Capture the cell that displays the provided text and extract its [X, Y] central coordinate. 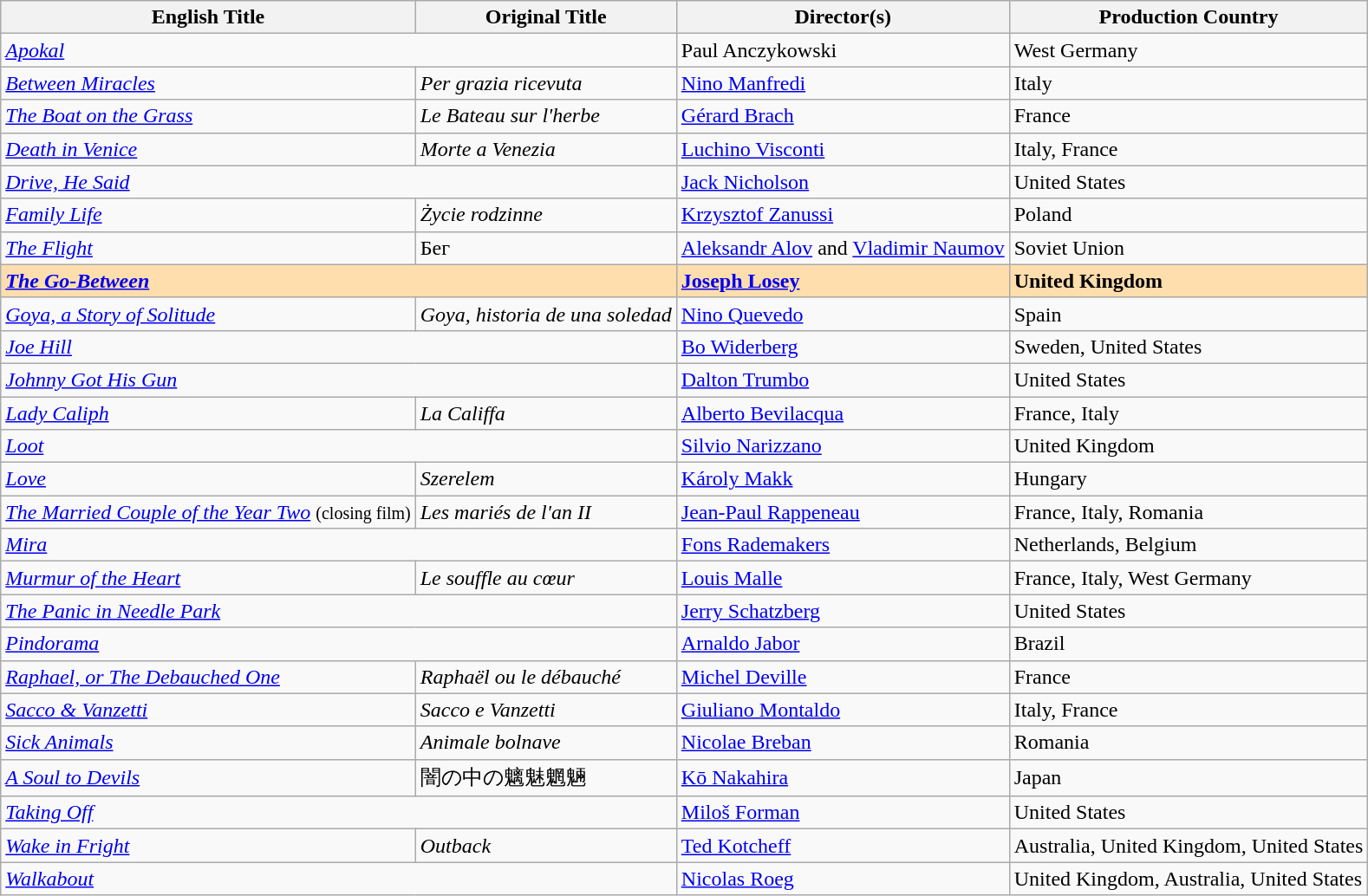
Fons Rademakers [843, 545]
Szerelem [546, 479]
The Go-Between [339, 281]
Love [208, 479]
Nino Manfredi [843, 83]
The Panic in Needle Park [339, 611]
Joe Hill [339, 347]
Animale bolnave [546, 743]
The Flight [208, 248]
Family Life [208, 215]
Soviet Union [1189, 248]
Jean-Paul Rappeneau [843, 512]
Ted Kotcheff [843, 846]
Original Title [546, 17]
Wake in Fright [208, 846]
Death in Venice [208, 149]
Apokal [339, 50]
Raphael, or The Debauched One [208, 677]
Drive, He Said [339, 182]
Romania [1189, 743]
Goya, a Story of Solitude [208, 314]
Jerry Schatzberg [843, 611]
Miloš Forman [843, 813]
Paul Anczykowski [843, 50]
Arnaldo Jabor [843, 644]
La Califfa [546, 413]
Sick Animals [208, 743]
Luchino Visconti [843, 149]
Sacco & Vanzetti [208, 710]
Morte a Venezia [546, 149]
Between Miracles [208, 83]
Károly Makk [843, 479]
Brazil [1189, 644]
The Boat on the Grass [208, 116]
Poland [1189, 215]
Outback [546, 846]
The Married Couple of the Year Two (closing film) [208, 512]
France, Italy [1189, 413]
Kō Nakahira [843, 778]
Les mariés de l'an II [546, 512]
Murmur of the Heart [208, 578]
Louis Malle [843, 578]
Życie rodzinne [546, 215]
Giuliano Montaldo [843, 710]
Nicolae Breban [843, 743]
Taking Off [339, 813]
United Kingdom, Australia, United States [1189, 879]
Australia, United Kingdom, United States [1189, 846]
Netherlands, Belgium [1189, 545]
Johnny Got His Gun [339, 380]
Gérard Brach [843, 116]
Goya, historia de una soledad [546, 314]
France, Italy, Romania [1189, 512]
Bo Widerberg [843, 347]
Spain [1189, 314]
Nino Quevedo [843, 314]
Krzysztof Zanussi [843, 215]
Mira [339, 545]
Бег [546, 248]
English Title [208, 17]
Lady Caliph [208, 413]
Sacco e Vanzetti [546, 710]
Le Bateau sur l'herbe [546, 116]
Loot [339, 446]
Joseph Losey [843, 281]
West Germany [1189, 50]
Alberto Bevilacqua [843, 413]
Japan [1189, 778]
Sweden, United States [1189, 347]
Production Country [1189, 17]
Dalton Trumbo [843, 380]
Silvio Narizzano [843, 446]
Hungary [1189, 479]
Pindorama [339, 644]
Michel Deville [843, 677]
A Soul to Devils [208, 778]
Director(s) [843, 17]
Le souffle au cœur [546, 578]
Italy [1189, 83]
Nicolas Roeg [843, 879]
Walkabout [339, 879]
France, Italy, West Germany [1189, 578]
Raphaël ou le débauché [546, 677]
闇の中の魑魅魍魎 [546, 778]
Aleksandr Alov and Vladimir Naumov [843, 248]
Per grazia ricevuta [546, 83]
Jack Nicholson [843, 182]
